Determine the [X, Y] coordinate at the center of the cell enclosing the given text.  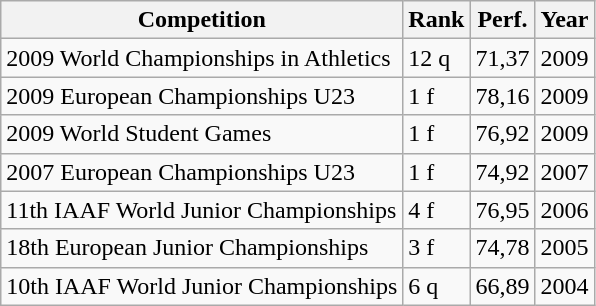
Perf. [502, 20]
18th European Junior Championships [202, 248]
2007 European Championships U23 [202, 172]
2004 [564, 286]
2009 World Championships in Athletics [202, 58]
71,37 [502, 58]
10th IAAF World Junior Championships [202, 286]
12 q [436, 58]
74,78 [502, 248]
Rank [436, 20]
4 f [436, 210]
66,89 [502, 286]
2005 [564, 248]
2009 European Championships U23 [202, 96]
3 f [436, 248]
76,92 [502, 134]
Competition [202, 20]
Year [564, 20]
11th IAAF World Junior Championships [202, 210]
2006 [564, 210]
76,95 [502, 210]
78,16 [502, 96]
2009 World Student Games [202, 134]
2007 [564, 172]
74,92 [502, 172]
6 q [436, 286]
